Detect which cell encompasses the target text, then output its [x, y] center coordinate. 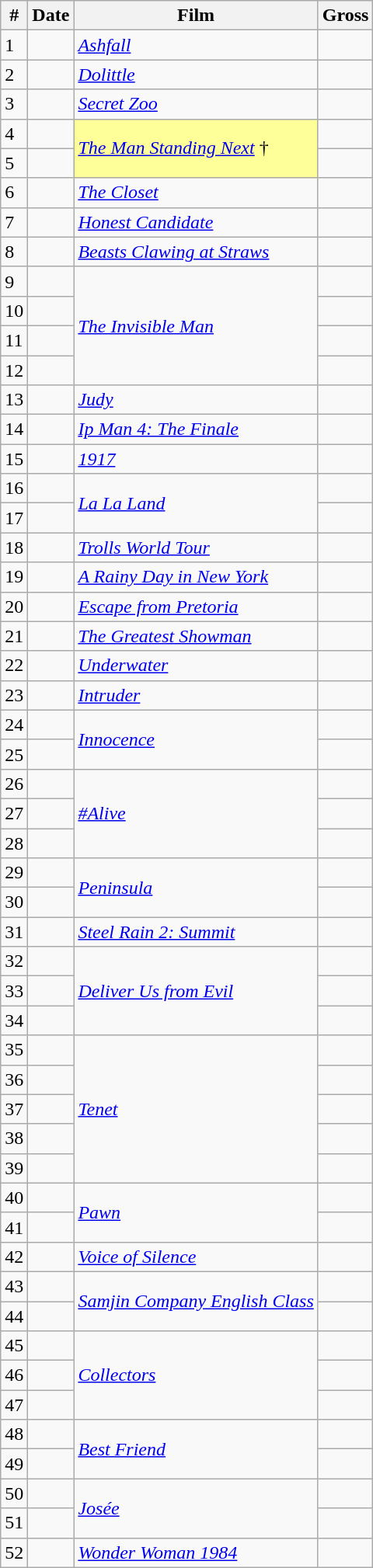
38 [14, 1139]
1917 [196, 459]
52 [14, 1552]
Date [51, 16]
Peninsula [196, 888]
#Alive [196, 813]
37 [14, 1109]
29 [14, 873]
14 [14, 429]
A Rainy Day in New York [196, 577]
La La Land [196, 503]
26 [14, 784]
12 [14, 370]
Tenet [196, 1109]
Honest Candidate [196, 222]
13 [14, 400]
45 [14, 1346]
Steel Rain 2: Summit [196, 932]
15 [14, 459]
Pawn [196, 1212]
16 [14, 488]
10 [14, 311]
47 [14, 1405]
The Greatest Showman [196, 636]
Samjin Company English Class [196, 1301]
Deliver Us from Evil [196, 991]
7 [14, 222]
27 [14, 813]
25 [14, 754]
Ashfall [196, 45]
Film [196, 16]
17 [14, 518]
30 [14, 902]
36 [14, 1080]
Josée [196, 1508]
Trolls World Tour [196, 548]
31 [14, 932]
Wonder Woman 1984 [196, 1552]
1 [14, 45]
28 [14, 843]
Beasts Clawing at Straws [196, 252]
46 [14, 1375]
The Man Standing Next † [196, 148]
3 [14, 104]
22 [14, 666]
Intruder [196, 695]
34 [14, 1020]
49 [14, 1464]
40 [14, 1198]
5 [14, 163]
Innocence [196, 739]
11 [14, 340]
8 [14, 252]
Judy [196, 400]
Collectors [196, 1375]
Dolittle [196, 75]
48 [14, 1434]
44 [14, 1316]
The Closet [196, 193]
20 [14, 607]
33 [14, 991]
18 [14, 548]
Underwater [196, 666]
Ip Man 4: The Finale [196, 429]
Secret Zoo [196, 104]
35 [14, 1050]
23 [14, 695]
19 [14, 577]
9 [14, 281]
21 [14, 636]
51 [14, 1523]
4 [14, 134]
Voice of Silence [196, 1257]
41 [14, 1227]
Escape from Pretoria [196, 607]
32 [14, 961]
The Invisible Man [196, 325]
42 [14, 1257]
2 [14, 75]
39 [14, 1168]
43 [14, 1286]
24 [14, 725]
Gross [345, 16]
# [14, 16]
50 [14, 1493]
Best Friend [196, 1449]
6 [14, 193]
